Return the (X, Y) coordinate for the center point of the cell that contains the specified text.  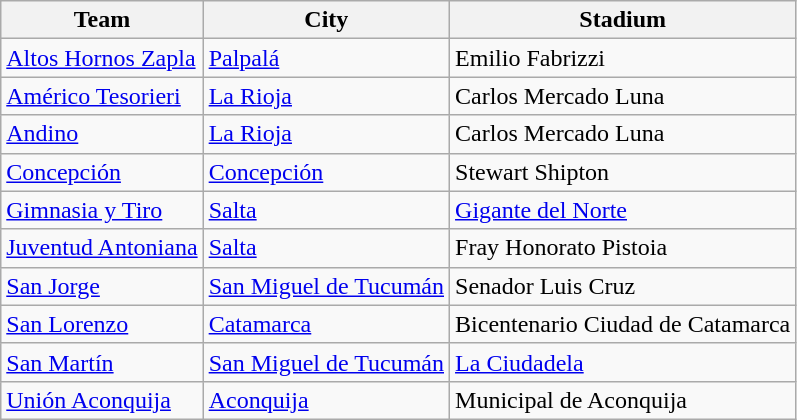
San Lorenzo (102, 324)
Emilio Fabrizzi (623, 58)
San Jorge (102, 286)
Altos Hornos Zapla (102, 58)
La Ciudadela (623, 362)
Gigante del Norte (623, 210)
Bicentenario Ciudad de Catamarca (623, 324)
Juventud Antoniana (102, 248)
Palpalá (326, 58)
Aconquija (326, 400)
Team (102, 20)
San Martín (102, 362)
Municipal de Aconquija (623, 400)
Gimnasia y Tiro (102, 210)
Unión Aconquija (102, 400)
Fray Honorato Pistoia (623, 248)
Américo Tesorieri (102, 96)
Andino (102, 134)
Senador Luis Cruz (623, 286)
Stadium (623, 20)
City (326, 20)
Catamarca (326, 324)
Stewart Shipton (623, 172)
